Capture the cell that displays the provided text and extract its [X, Y] central coordinate. 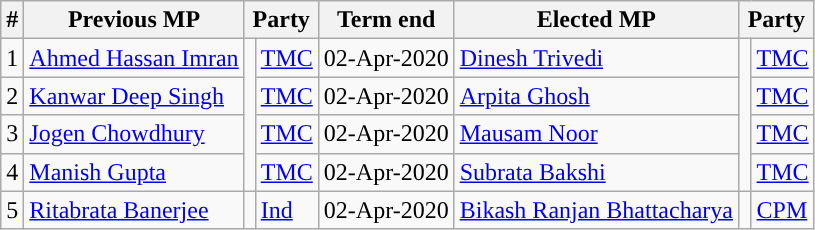
Term end [386, 20]
1 [12, 58]
Elected MP [596, 20]
4 [12, 172]
Ind [286, 210]
2 [12, 96]
Previous MP [134, 20]
Subrata Bakshi [596, 172]
Kanwar Deep Singh [134, 96]
Jogen Chowdhury [134, 134]
3 [12, 134]
Mausam Noor [596, 134]
Ritabrata Banerjee [134, 210]
Ahmed Hassan Imran [134, 58]
Manish Gupta [134, 172]
# [12, 20]
5 [12, 210]
Bikash Ranjan Bhattacharya [596, 210]
Dinesh Trivedi [596, 58]
Arpita Ghosh [596, 96]
CPM [782, 210]
